Search for the cell housing the specified text and yield its [x, y] center coordinate. 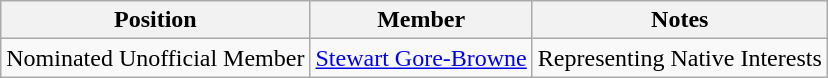
Notes [680, 20]
Representing Native Interests [680, 58]
Nominated Unofficial Member [156, 58]
Position [156, 20]
Member [421, 20]
Stewart Gore-Browne [421, 58]
